Determine the (x, y) coordinate at the center of the cell enclosing the given text.  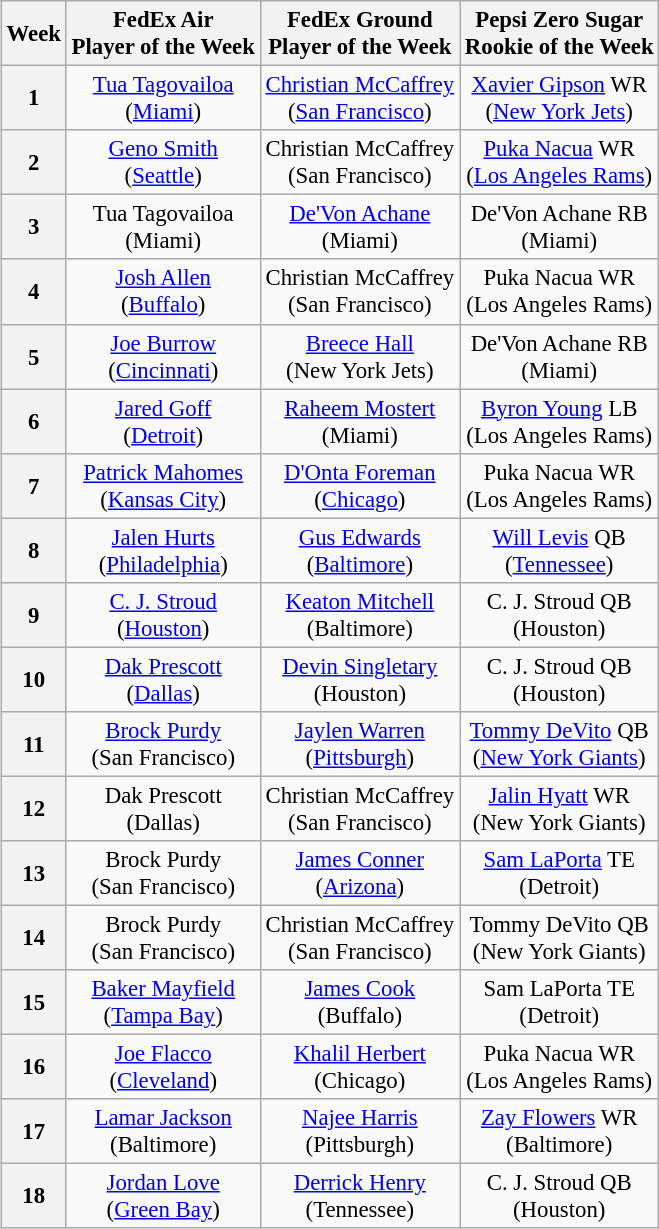
Joe Flacco(Cleveland) (163, 1068)
16 (34, 1068)
James Conner(Arizona) (360, 874)
Keaton Mitchell(Baltimore) (360, 614)
Breece Hall(New York Jets) (360, 356)
Joe Burrow(Cincinnati) (163, 356)
5 (34, 356)
Raheem Mostert(Miami) (360, 422)
15 (34, 1002)
De'Von Achane(Miami) (360, 228)
17 (34, 1132)
11 (34, 744)
14 (34, 938)
13 (34, 874)
18 (34, 1196)
Baker Mayfield(Tampa Bay) (163, 1002)
Jaylen Warren(Pittsburgh) (360, 744)
10 (34, 680)
8 (34, 550)
Gus Edwards(Baltimore) (360, 550)
Khalil Herbert(Chicago) (360, 1068)
D'Onta Foreman(Chicago) (360, 486)
3 (34, 228)
6 (34, 422)
4 (34, 292)
Week (34, 34)
9 (34, 614)
Geno Smith(Seattle) (163, 162)
Lamar Jackson(Baltimore) (163, 1132)
Jared Goff(Detroit) (163, 422)
Devin Singletary(Houston) (360, 680)
2 (34, 162)
Zay Flowers WR(Baltimore) (560, 1132)
Jordan Love(Green Bay) (163, 1196)
12 (34, 808)
James Cook(Buffalo) (360, 1002)
Najee Harris(Pittsburgh) (360, 1132)
7 (34, 486)
FedEx AirPlayer of the Week (163, 34)
C. J. Stroud(Houston) (163, 614)
Patrick Mahomes(Kansas City) (163, 486)
Jalen Hurts(Philadelphia) (163, 550)
FedEx GroundPlayer of the Week (360, 34)
Will Levis QB(Tennessee) (560, 550)
Derrick Henry(Tennessee) (360, 1196)
Byron Young LB(Los Angeles Rams) (560, 422)
1 (34, 98)
Xavier Gipson WR(New York Jets) (560, 98)
Josh Allen(Buffalo) (163, 292)
Pepsi Zero SugarRookie of the Week (560, 34)
Jalin Hyatt WR(New York Giants) (560, 808)
